Scan for the cell matching the given text and deliver its (x, y) coordinate at center. 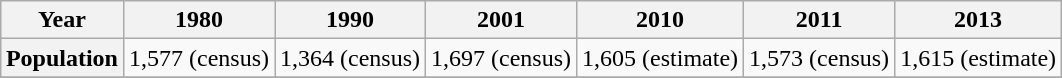
2013 (978, 20)
1,364 (census) (350, 58)
1990 (350, 20)
Population (62, 58)
2001 (502, 20)
2010 (660, 20)
Year (62, 20)
1,577 (census) (198, 58)
1,605 (estimate) (660, 58)
1980 (198, 20)
1,697 (census) (502, 58)
2011 (820, 20)
1,615 (estimate) (978, 58)
1,573 (census) (820, 58)
